Determine the [x, y] coordinate at the center of the cell enclosing the given text.  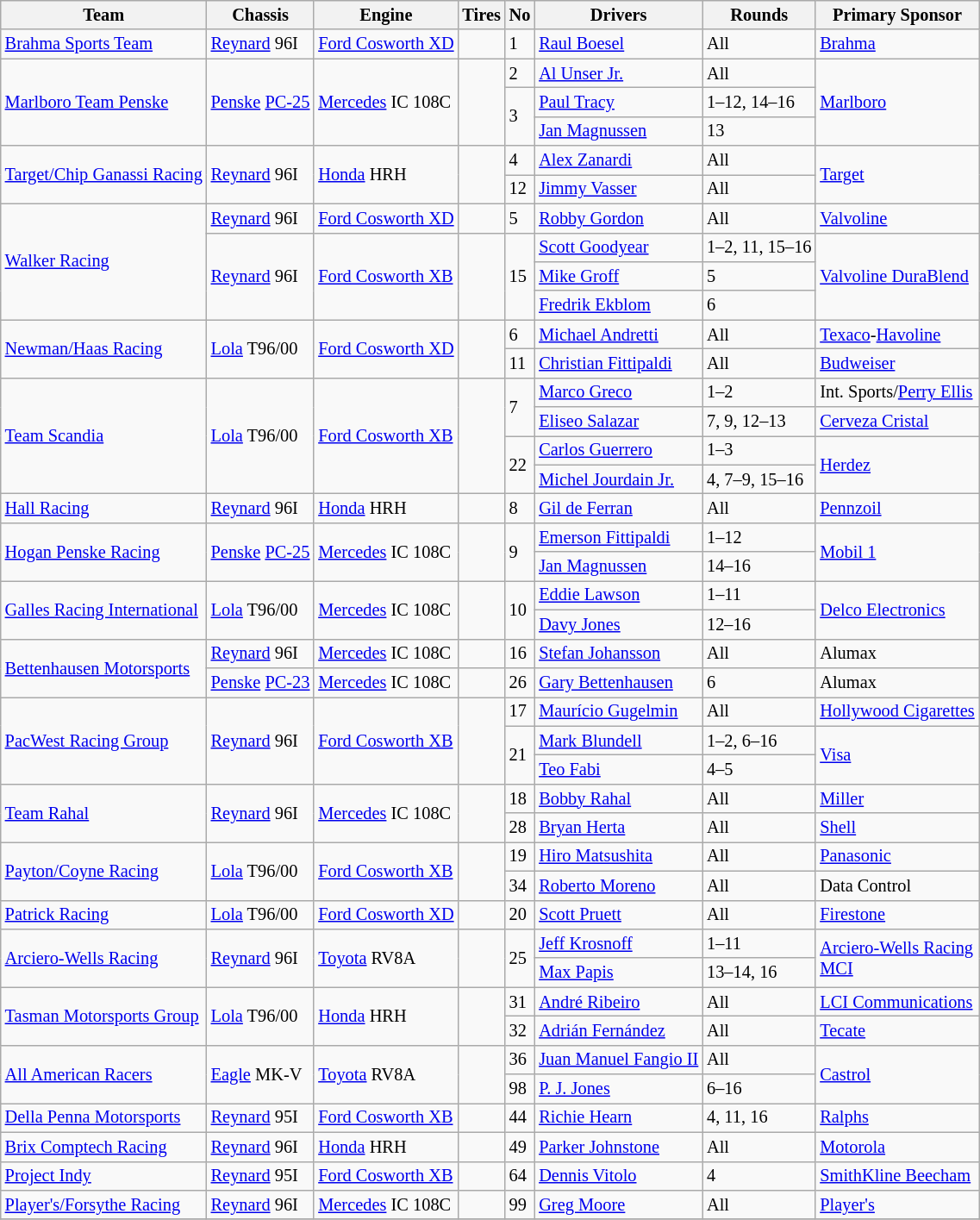
Maurício Gugelmin [619, 711]
2 [521, 73]
Richie Hearn [619, 1117]
Scott Goodyear [619, 247]
Player's [896, 1204]
Alex Zanardi [619, 160]
Al Unser Jr. [619, 73]
Cerveza Cristal [896, 422]
Engine [386, 15]
Robby Gordon [619, 218]
Bettenhausen Motorsports [103, 667]
13–14, 16 [758, 973]
21 [521, 755]
Emerson Fittipaldi [619, 537]
Della Penna Motorsports [103, 1117]
Hall Racing [103, 508]
Tires [481, 15]
Juan Manuel Fangio II [619, 1060]
64 [521, 1176]
8 [521, 508]
Eagle MK-V [260, 1074]
Gary Bettenhausen [619, 682]
1–3 [758, 450]
Brix Comptech Racing [103, 1147]
18 [521, 798]
Christian Fittipaldi [619, 363]
Eliseo Salazar [619, 422]
Valvoline [896, 218]
Arciero-Wells Racing [103, 957]
1–2, 6–16 [758, 741]
Player's/Forsythe Racing [103, 1204]
25 [521, 957]
Rounds [758, 15]
10 [521, 609]
19 [521, 856]
Shell [896, 828]
44 [521, 1117]
Raul Boesel [619, 44]
4, 11, 16 [758, 1117]
Primary Sponsor [896, 15]
Project Indy [103, 1176]
SmithKline Beecham [896, 1176]
Chassis [260, 15]
Texaco-Havoline [896, 335]
Payton/Coyne Racing [103, 871]
Brahma Sports Team [103, 44]
Jeff Krosnoff [619, 943]
Hollywood Cigarettes [896, 711]
17 [521, 711]
Castrol [896, 1074]
Jimmy Vasser [619, 189]
Marlboro [896, 102]
André Ribeiro [619, 1002]
Miller [896, 798]
Tasman Motorsports Group [103, 1016]
36 [521, 1060]
Pennzoil [896, 508]
Hiro Matsushita [619, 856]
1–12 [758, 537]
Bobby Rahal [619, 798]
Greg Moore [619, 1204]
1–2 [758, 392]
Mike Groff [619, 276]
Team Rahal [103, 812]
LCI Communications [896, 1002]
Bryan Herta [619, 828]
99 [521, 1204]
Visa [896, 755]
Michel Jourdain Jr. [619, 479]
Drivers [619, 15]
Hogan Penske Racing [103, 552]
Galles Racing International [103, 609]
26 [521, 682]
11 [521, 363]
Panasonic [896, 856]
Marco Greco [619, 392]
PacWest Racing Group [103, 740]
3 [521, 116]
Teo Fabi [619, 769]
13 [758, 131]
Dennis Vitolo [619, 1176]
Penske PC-23 [260, 682]
31 [521, 1002]
Ralphs [896, 1117]
Carlos Guerrero [619, 450]
Scott Pruett [619, 915]
20 [521, 915]
Walker Racing [103, 262]
12–16 [758, 624]
No [521, 15]
Mark Blundell [619, 741]
34 [521, 885]
P. J. Jones [619, 1089]
Team Scandia [103, 436]
Stefan Johansson [619, 654]
Newman/Haas Racing [103, 348]
Target/Chip Ganassi Racing [103, 174]
Patrick Racing [103, 915]
Herdez [896, 464]
4–5 [758, 769]
28 [521, 828]
Paul Tracy [619, 102]
Firestone [896, 915]
7, 9, 12–13 [758, 422]
Roberto Moreno [619, 885]
7 [521, 407]
9 [521, 552]
Valvoline DuraBlend [896, 276]
Data Control [896, 885]
Adrián Fernández [619, 1030]
Michael Andretti [619, 335]
1–12, 14–16 [758, 102]
49 [521, 1147]
Target [896, 174]
4, 7–9, 15–16 [758, 479]
Team [103, 15]
22 [521, 464]
Budweiser [896, 363]
Mobil 1 [896, 552]
Gil de Ferran [619, 508]
Delco Electronics [896, 609]
6–16 [758, 1089]
1 [521, 44]
All American Racers [103, 1074]
Arciero-Wells Racing MCI [896, 957]
Parker Johnstone [619, 1147]
Int. Sports/Perry Ellis [896, 392]
Marlboro Team Penske [103, 102]
Fredrik Ekblom [619, 305]
32 [521, 1030]
Davy Jones [619, 624]
Brahma [896, 44]
Eddie Lawson [619, 595]
Tecate [896, 1030]
98 [521, 1089]
14–16 [758, 566]
15 [521, 276]
16 [521, 654]
Motorola [896, 1147]
Max Papis [619, 973]
1–2, 11, 15–16 [758, 247]
12 [521, 189]
